Find where the given text appears and provide that cell's center as (X, Y) coordinate. 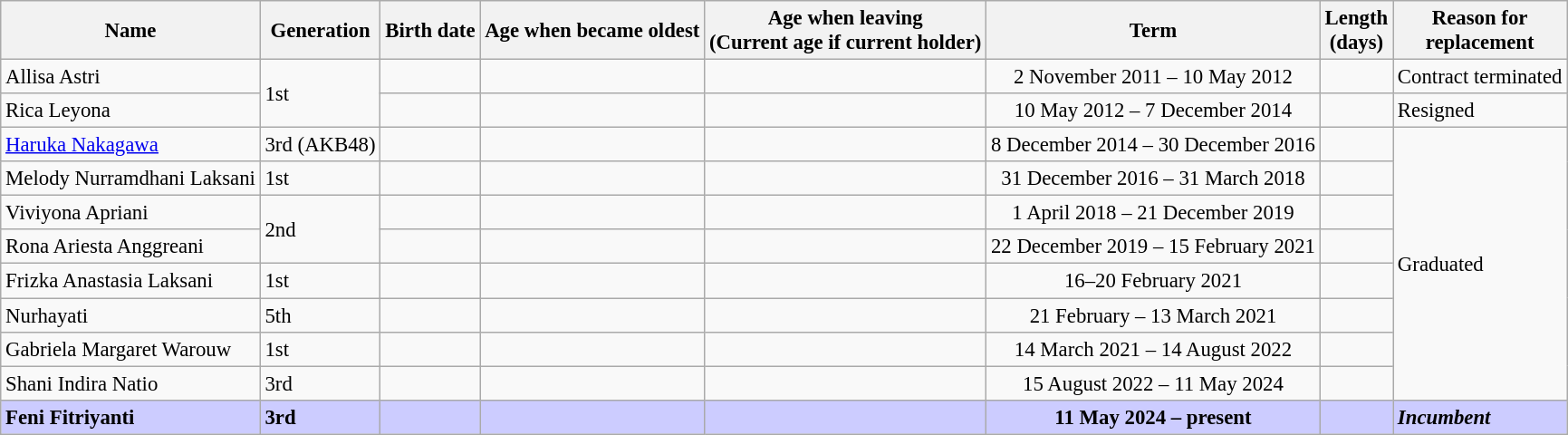
1 April 2018 – 21 December 2019 (1154, 213)
Length(days) (1356, 31)
10 May 2012 – 7 December 2014 (1154, 111)
Resigned (1480, 111)
Age when leaving(Current age if current holder) (846, 31)
14 March 2021 – 14 August 2022 (1154, 349)
Incumbent (1480, 417)
22 December 2019 – 15 February 2021 (1154, 247)
8 December 2014 – 30 December 2016 (1154, 145)
Haruka Nakagawa (130, 145)
Nurhayati (130, 315)
11 May 2024 – present (1154, 417)
Frizka Anastasia Laksani (130, 281)
21 February – 13 March 2021 (1154, 315)
2nd (321, 230)
Allisa Astri (130, 77)
5th (321, 315)
Term (1154, 31)
Rona Ariesta Anggreani (130, 247)
Graduated (1480, 265)
15 August 2022 – 11 May 2024 (1154, 383)
Generation (321, 31)
Gabriela Margaret Warouw (130, 349)
3rd (AKB48) (321, 145)
Birth date (430, 31)
2 November 2011 – 10 May 2012 (1154, 77)
Viviyona Apriani (130, 213)
31 December 2016 – 31 March 2018 (1154, 179)
Contract terminated (1480, 77)
Reason forreplacement (1480, 31)
16–20 February 2021 (1154, 281)
Rica Leyona (130, 111)
Shani Indira Natio (130, 383)
Melody Nurramdhani Laksani (130, 179)
Name (130, 31)
Age when became oldest (592, 31)
Feni Fitriyanti (130, 417)
